Extract the (X, Y) coordinate from the center of the cell holding the provided text.  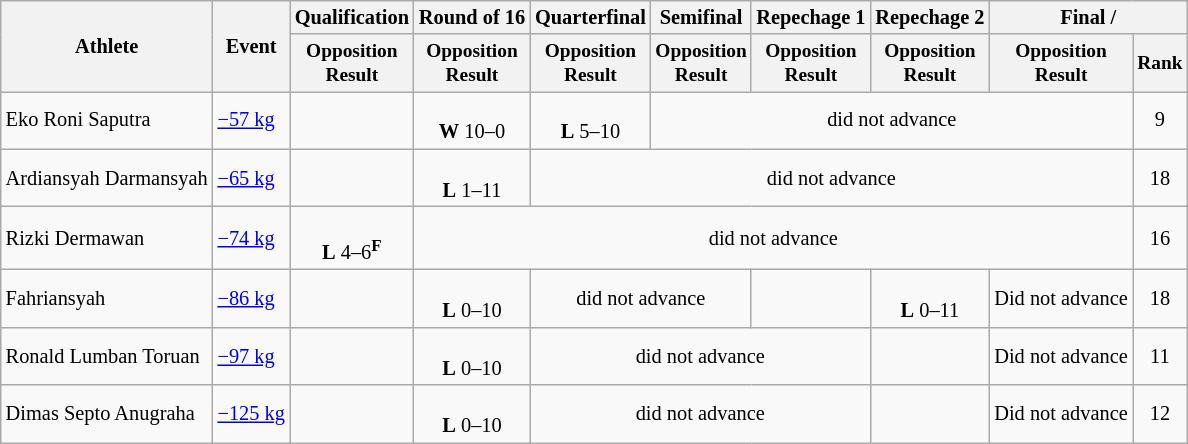
−74 kg (252, 238)
W 10–0 (472, 120)
L 0–11 (930, 299)
Eko Roni Saputra (107, 120)
Ardiansyah Darmansyah (107, 178)
Semifinal (702, 17)
L 1–11 (472, 178)
Repechage 2 (930, 17)
16 (1160, 238)
Final / (1088, 17)
Ronald Lumban Toruan (107, 356)
Event (252, 46)
11 (1160, 356)
Round of 16 (472, 17)
Rank (1160, 62)
9 (1160, 120)
Fahriansyah (107, 299)
Qualification (352, 17)
L 4–6F (352, 238)
Rizki Dermawan (107, 238)
Athlete (107, 46)
Quarterfinal (590, 17)
−86 kg (252, 299)
−125 kg (252, 414)
−97 kg (252, 356)
12 (1160, 414)
−57 kg (252, 120)
Dimas Septo Anugraha (107, 414)
−65 kg (252, 178)
L 5–10 (590, 120)
Repechage 1 (810, 17)
